Provide the (x, y) coordinate of the cell's center where the given text is located.  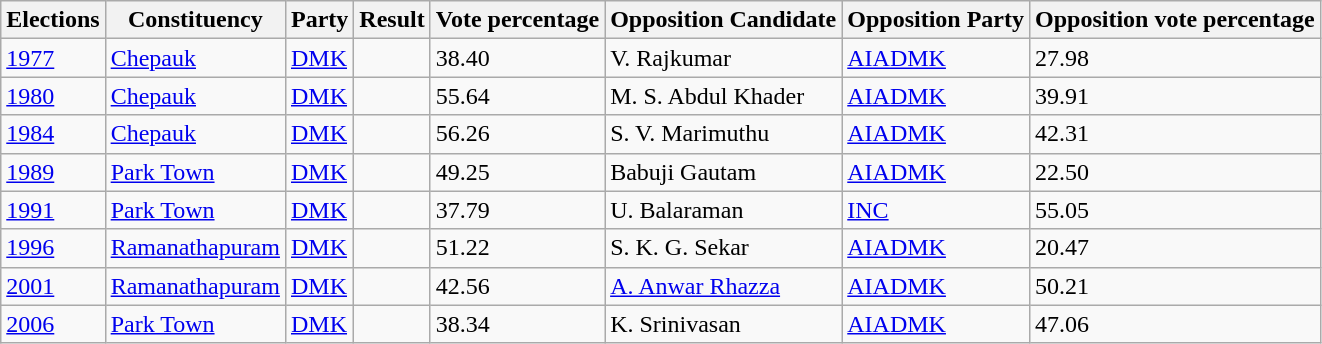
M. S. Abdul Khader (724, 96)
Elections (53, 20)
51.22 (517, 248)
22.50 (1174, 172)
50.21 (1174, 286)
42.56 (517, 286)
V. Rajkumar (724, 58)
Constituency (195, 20)
47.06 (1174, 324)
20.47 (1174, 248)
S. K. G. Sekar (724, 248)
55.05 (1174, 210)
2006 (53, 324)
1996 (53, 248)
55.64 (517, 96)
K. Srinivasan (724, 324)
A. Anwar Rhazza (724, 286)
1977 (53, 58)
Vote percentage (517, 20)
1980 (53, 96)
27.98 (1174, 58)
42.31 (1174, 134)
37.79 (517, 210)
Opposition Party (936, 20)
S. V. Marimuthu (724, 134)
38.40 (517, 58)
U. Balaraman (724, 210)
2001 (53, 286)
Result (392, 20)
Babuji Gautam (724, 172)
39.91 (1174, 96)
1984 (53, 134)
38.34 (517, 324)
INC (936, 210)
1991 (53, 210)
49.25 (517, 172)
1989 (53, 172)
Party (319, 20)
56.26 (517, 134)
Opposition vote percentage (1174, 20)
Opposition Candidate (724, 20)
